Scan for the cell matching the given text and deliver its (x, y) coordinate at center. 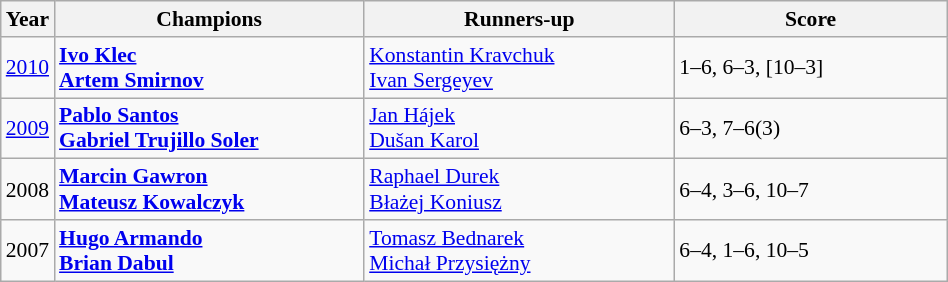
6–3, 7–6(3) (810, 128)
2008 (28, 190)
Ivo Klec Artem Smirnov (209, 68)
Pablo Santos Gabriel Trujillo Soler (209, 128)
Hugo Armando Brian Dabul (209, 250)
6–4, 3–6, 10–7 (810, 190)
Konstantin Kravchuk Ivan Sergeyev (519, 68)
Score (810, 19)
Champions (209, 19)
2009 (28, 128)
2010 (28, 68)
Runners-up (519, 19)
Jan Hájek Dušan Karol (519, 128)
2007 (28, 250)
Marcin Gawron Mateusz Kowalczyk (209, 190)
Year (28, 19)
Raphael Durek Błażej Koniusz (519, 190)
1–6, 6–3, [10–3] (810, 68)
Tomasz Bednarek Michał Przysiężny (519, 250)
6–4, 1–6, 10–5 (810, 250)
